For the text-containing cell, return its midpoint in [x, y] coordinate format. 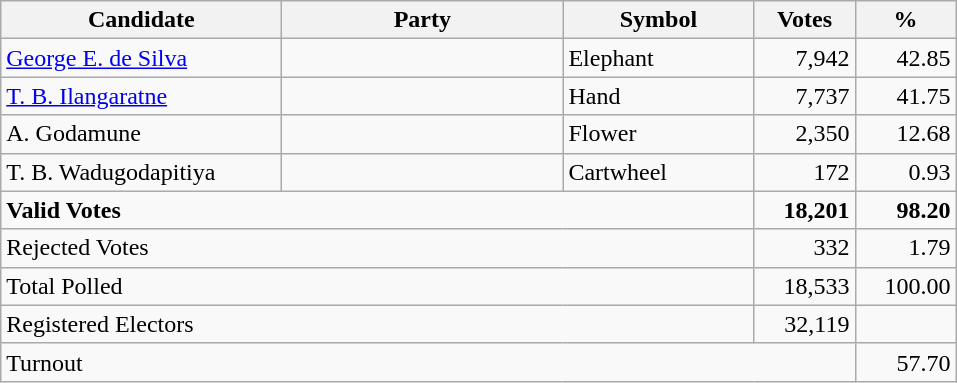
Turnout [428, 362]
18,201 [804, 210]
100.00 [906, 286]
41.75 [906, 96]
Elephant [658, 58]
Registered Electors [378, 324]
A. Godamune [142, 134]
Votes [804, 20]
0.93 [906, 172]
% [906, 20]
42.85 [906, 58]
Symbol [658, 20]
Hand [658, 96]
172 [804, 172]
332 [804, 248]
Rejected Votes [378, 248]
T. B. Wadugodapitiya [142, 172]
12.68 [906, 134]
57.70 [906, 362]
98.20 [906, 210]
Total Polled [378, 286]
Cartwheel [658, 172]
T. B. Ilangaratne [142, 96]
7,737 [804, 96]
Valid Votes [378, 210]
George E. de Silva [142, 58]
32,119 [804, 324]
18,533 [804, 286]
Flower [658, 134]
2,350 [804, 134]
Party [422, 20]
1.79 [906, 248]
Candidate [142, 20]
7,942 [804, 58]
